Locate the cell with the specified text and output its [x, y] center coordinate. 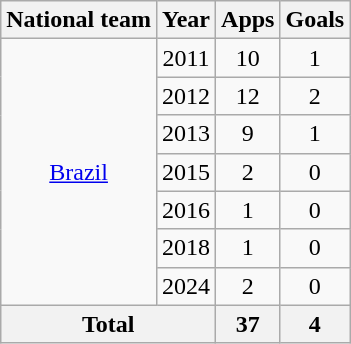
Total [108, 324]
2016 [186, 210]
9 [248, 134]
12 [248, 96]
Year [186, 20]
Apps [248, 20]
2018 [186, 248]
2012 [186, 96]
4 [315, 324]
Goals [315, 20]
2015 [186, 172]
37 [248, 324]
10 [248, 58]
2024 [186, 286]
Brazil [79, 172]
2011 [186, 58]
National team [79, 20]
2013 [186, 134]
